Output the (x, y) coordinate of the center of the cell containing the given text.  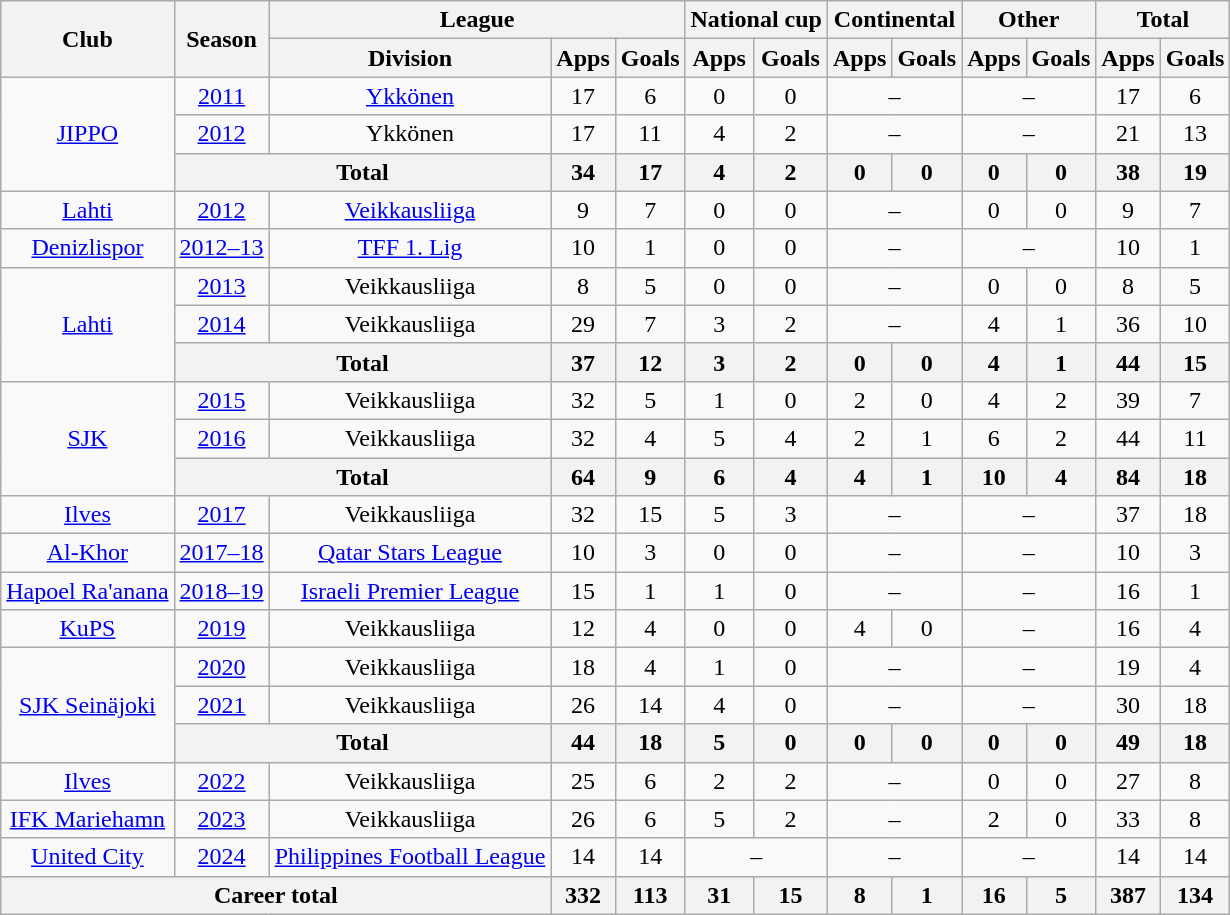
League (477, 20)
2013 (222, 286)
64 (583, 477)
49 (1128, 743)
2014 (222, 324)
Denizlispor (88, 248)
13 (1195, 134)
2017 (222, 515)
2017–18 (222, 553)
Al-Khor (88, 553)
SJK Seinäjoki (88, 705)
JIPPO (88, 134)
134 (1195, 895)
2015 (222, 400)
387 (1128, 895)
Qatar Stars League (410, 553)
31 (719, 895)
27 (1128, 781)
84 (1128, 477)
39 (1128, 400)
2020 (222, 667)
2012–13 (222, 248)
36 (1128, 324)
29 (583, 324)
25 (583, 781)
United City (88, 857)
National cup (756, 20)
2024 (222, 857)
Hapoel Ra'anana (88, 591)
Philippines Football League (410, 857)
Career total (276, 895)
2018–19 (222, 591)
KuPS (88, 629)
2022 (222, 781)
113 (650, 895)
Continental (894, 20)
2016 (222, 438)
Club (88, 39)
TFF 1. Lig (410, 248)
Israeli Premier League (410, 591)
Division (410, 58)
2011 (222, 96)
Other (1029, 20)
IFK Mariehamn (88, 819)
33 (1128, 819)
SJK (88, 438)
34 (583, 172)
2021 (222, 705)
Season (222, 39)
332 (583, 895)
30 (1128, 705)
38 (1128, 172)
2019 (222, 629)
21 (1128, 134)
2023 (222, 819)
